From the cell containing the given text, extract its center point as [X, Y] coordinate. 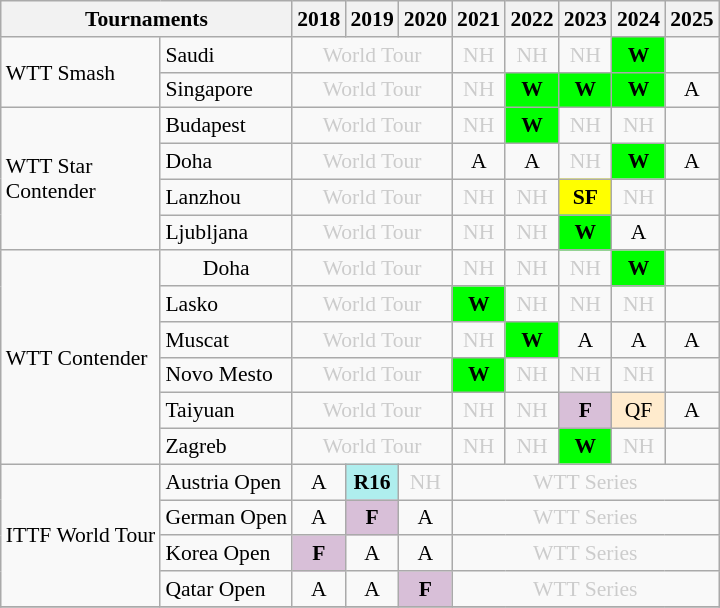
2021 [478, 19]
Muscat [226, 340]
2023 [586, 19]
Ljubljana [226, 233]
Austria Open [226, 482]
Taiyuan [226, 411]
WTT Contender [81, 358]
2025 [692, 19]
Zagreb [226, 447]
Budapest [226, 126]
Tournaments [146, 19]
QF [638, 411]
2019 [372, 19]
Saudi [226, 55]
2022 [532, 19]
Qatar Open [226, 589]
Korea Open [226, 554]
2018 [318, 19]
ITTF World Tour [81, 535]
Lasko [226, 304]
German Open [226, 518]
2024 [638, 19]
Lanzhou [226, 197]
R16 [372, 482]
WTT StarContender [81, 179]
SF [586, 197]
2020 [426, 19]
Novo Mesto [226, 375]
Singapore [226, 90]
WTT Smash [81, 72]
